Return [X, Y] of the center of cell containing provided text 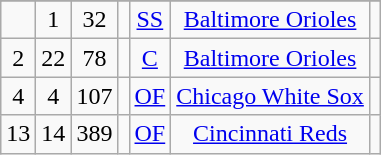
SS [150, 20]
389 [94, 134]
1 [54, 20]
13 [18, 134]
Cincinnati Reds [270, 134]
78 [94, 58]
2 [18, 58]
14 [54, 134]
22 [54, 58]
32 [94, 20]
C [150, 58]
107 [94, 96]
Chicago White Sox [270, 96]
